From the cell containing the given text, extract its center point as (x, y) coordinate. 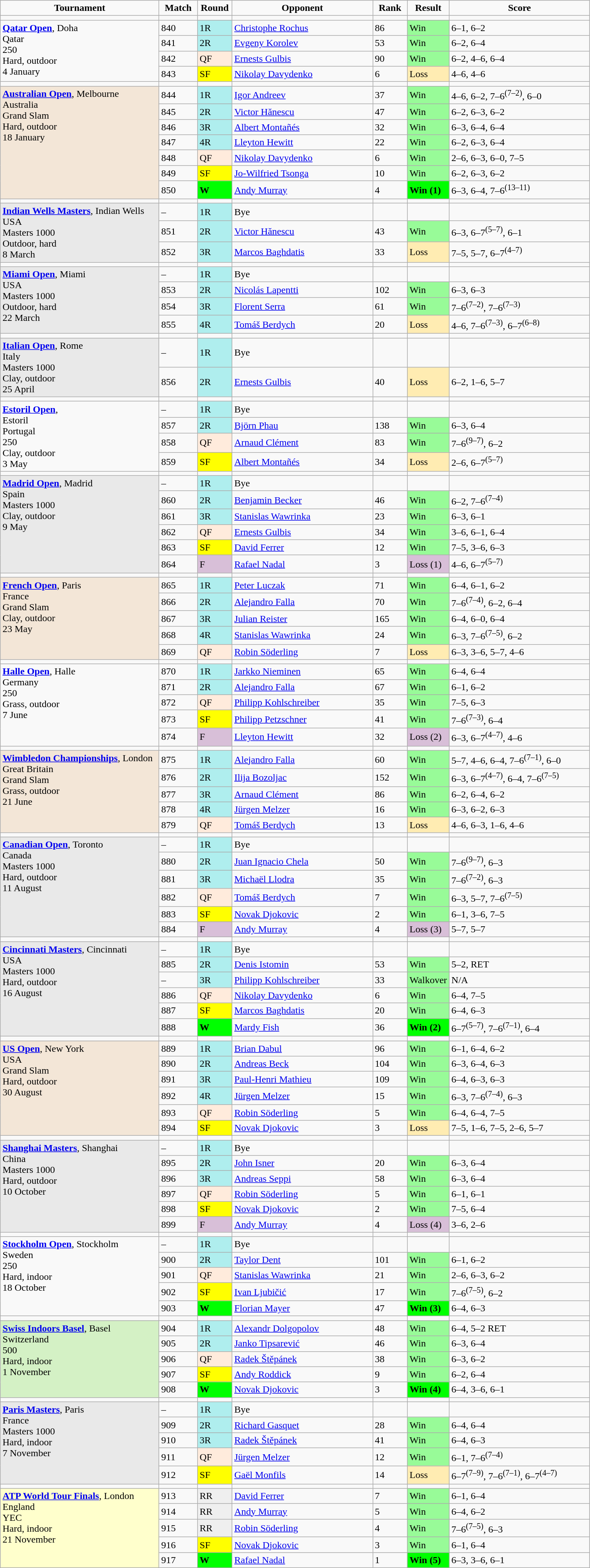
50 (390, 861)
4–6, 6–3, 1–6, 4–6 (519, 825)
37 (390, 95)
Taylor Dent (302, 1260)
Estoril Open, Estoril Portugal 250 Clay, outdoor 3 May (80, 436)
101 (390, 1260)
6–3, 6–3 (519, 290)
Gaël Monfils (302, 1475)
908 (178, 1390)
860 (178, 500)
874 (178, 737)
841 (178, 43)
Ivan Ljubičić (302, 1292)
Jarkko Nieminen (302, 672)
6–7(7–9), 7–6(7–1), 6–7(4–7) (519, 1475)
102 (390, 290)
6–4, 6–4, 7–5 (519, 1112)
5–2, RET (519, 965)
842 (178, 59)
7–6(9–7), 6–2 (519, 443)
856 (178, 382)
905 (178, 1344)
904 (178, 1328)
Peter Luczak (302, 585)
Halle Open, Halle Germany 250 Grass, outdoor 7 June (80, 705)
Nicolás Lapentti (302, 290)
Loss (4) (428, 1225)
911 (178, 1457)
906 (178, 1359)
6–7(5–7), 7–6(7–1), 6–4 (519, 1028)
6–3, 6–4, 6–3 (519, 1064)
4–6, 6–2, 7–6(7–2), 6–0 (519, 95)
Loss (3) (428, 929)
Andreas Beck (302, 1064)
Cincinnati Masters, Cincinnati USA Masters 1000 Hard, outdoor 16 August (80, 989)
2–6, 6–3, 6–0, 7–5 (519, 158)
6–2, 4–6, 6–4 (519, 59)
6–1, 7–6(7–4) (519, 1457)
891 (178, 1079)
6–1, 6–4, 6–2 (519, 1049)
Australian Open, Melbourne Australia Grand Slam Hard, outdoor 18 January (80, 142)
859 (178, 462)
865 (178, 585)
6–3, 3–6, 6–1 (519, 1560)
855 (178, 324)
6–3, 6–2, 6–3 (519, 810)
857 (178, 425)
876 (178, 777)
6–3, 6–7(4–7), 4–6 (519, 737)
40 (390, 382)
Juan Ignacio Chela (302, 861)
877 (178, 794)
5–7, 4–6, 6–4, 7–6(7–1), 6–0 (519, 760)
852 (178, 252)
Win (3) (428, 1308)
895 (178, 1163)
903 (178, 1308)
13 (390, 825)
6–2, 6–4, 6–2 (519, 794)
Swiss Indoors Basel, Basel Switzerland 500 Hard, indoor 1 November (80, 1359)
36 (390, 1028)
67 (390, 687)
3–6, 2–6 (519, 1225)
851 (178, 231)
7–6(7–5), 6–3 (519, 1528)
892 (178, 1096)
6–2, 6–3, 6–4 (519, 142)
850 (178, 190)
898 (178, 1209)
Result (428, 8)
23 (390, 517)
889 (178, 1049)
867 (178, 618)
6–4, 6–0, 6–4 (519, 618)
Qatar Open, Doha Qatar 250 Hard, outdoor 4 January (80, 51)
Match (178, 8)
Win (1) (428, 190)
65 (390, 672)
900 (178, 1260)
Shanghai Masters, Shanghai China Masters 1000 Hard, outdoor 10 October (80, 1186)
Benjamin Becker (302, 500)
886 (178, 995)
Florent Serra (302, 307)
Mardy Fish (302, 1028)
7–6(7–5), 6–2 (519, 1292)
Björn Phau (302, 425)
881 (178, 879)
Stockholm Open, Stockholm Sweden 250 Hard, indoor 18 October (80, 1276)
165 (390, 618)
60 (390, 760)
2–6, 6–3, 6–2 (519, 1275)
878 (178, 810)
7–5, 5–7, 6–7(4–7) (519, 252)
847 (178, 142)
N/A (519, 980)
14 (390, 1475)
6–3, 6–1 (519, 517)
Win (4) (428, 1390)
3–6, 6–1, 6–4 (519, 532)
138 (390, 425)
6–1, 6–1 (519, 1194)
7–5, 1–6, 7–5, 2–6, 5–7 (519, 1128)
Walkover (428, 980)
Win (2) (428, 1028)
6–3, 6–7(5–7), 6–1 (519, 231)
Paul-Henri Mathieu (302, 1079)
4–6, 7–6(7–3), 6–7(6–8) (519, 324)
Canadian Open, Toronto Canada Masters 1000 Hard, outdoor 11 August (80, 887)
7–6(7–2), 7–6(7–3) (519, 307)
848 (178, 158)
Indian Wells Masters, Indian Wells USA Masters 1000 Outdoor, hard 8 March (80, 233)
845 (178, 112)
61 (390, 307)
70 (390, 602)
846 (178, 127)
843 (178, 74)
7–6(7–2), 6–3 (519, 879)
912 (178, 1475)
6–4, 3–6, 6–1 (519, 1390)
Round (215, 8)
43 (390, 231)
6–3, 7–6(7–5), 6–2 (519, 635)
6–4, 6–2 (519, 1511)
Florian Mayer (302, 1308)
16 (390, 810)
7–5, 6–3 (519, 702)
Evgeny Korolev (302, 43)
4–6, 6–7(5–7) (519, 564)
Ilija Bozoljac (302, 777)
875 (178, 760)
880 (178, 861)
854 (178, 307)
853 (178, 290)
849 (178, 173)
6–3, 6–4, 7–6(13–11) (519, 190)
71 (390, 585)
879 (178, 825)
Brian Dabul (302, 1049)
909 (178, 1425)
6–3, 6–2 (519, 1359)
10 (390, 173)
Christophe Rochus (302, 28)
9 (390, 1374)
Score (519, 8)
Andy Roddick (302, 1374)
6–4, 7–5 (519, 995)
Julian Reister (302, 618)
916 (178, 1545)
869 (178, 652)
866 (178, 602)
873 (178, 719)
Loss (2) (428, 737)
6–1, 3–6, 7–5 (519, 914)
887 (178, 1011)
901 (178, 1275)
Italian Open, Rome Italy Masters 1000 Clay, outdoor 25 April (80, 367)
48 (390, 1328)
Rank (390, 8)
7–6(9–7), 6–3 (519, 861)
915 (178, 1528)
7–5, 3–6, 6–3 (519, 547)
870 (178, 672)
7–5, 6–4 (519, 1209)
Igor Andreev (302, 95)
22 (390, 142)
907 (178, 1374)
Andreas Seppi (302, 1179)
862 (178, 532)
872 (178, 702)
902 (178, 1292)
90 (390, 59)
6–4, 5–2 RET (519, 1328)
861 (178, 517)
882 (178, 898)
864 (178, 564)
4–6, 4–6 (519, 74)
914 (178, 1511)
96 (390, 1049)
6–4, 6–3, 6–3 (519, 1079)
US Open, New York USA Grand Slam Hard, outdoor 30 August (80, 1088)
890 (178, 1064)
885 (178, 965)
17 (390, 1292)
2–6, 6–7(5–7) (519, 462)
913 (178, 1496)
Tournament (80, 8)
6–3, 6–7(4–7), 6–4, 7–6(7–5) (519, 777)
28 (390, 1425)
6–4, 6–1, 6–2 (519, 585)
6–3, 6–4, 6–4 (519, 127)
863 (178, 547)
894 (178, 1128)
Alexandr Dolgopolov (302, 1328)
Paris Masters, Paris France Masters 1000 Hard, indoor 7 November (80, 1442)
Jo-Wilfried Tsonga (302, 173)
21 (390, 1275)
Philipp Petzschner (302, 719)
897 (178, 1194)
871 (178, 687)
ATP World Tour Finals, London England YEC Hard, indoor 21 November (80, 1528)
6–3, 3–6, 5–7, 4–6 (519, 652)
French Open, Paris France Grand Slam Clay, outdoor 23 May (80, 618)
83 (390, 443)
6–3, 7–6(7–4), 6–3 (519, 1096)
1 (390, 1560)
Miami Open, Miami USA Masters 1000 Outdoor, hard 22 March (80, 300)
868 (178, 635)
858 (178, 443)
58 (390, 1179)
840 (178, 28)
Win (5) (428, 1560)
Opponent (302, 8)
24 (390, 635)
7–6(7–3), 6–4 (519, 719)
Wimbledon Championships, London Great Britain Grand Slam Grass, outdoor 21 June (80, 791)
6–2, 7–6(7–4) (519, 500)
6–2, 1–6, 5–7 (519, 382)
John Isner (302, 1163)
893 (178, 1112)
Madrid Open, Madrid Spain Masters 1000 Clay, outdoor 9 May (80, 524)
910 (178, 1440)
38 (390, 1359)
917 (178, 1560)
844 (178, 95)
Michaël Llodra (302, 879)
Janko Tipsarević (302, 1344)
15 (390, 1096)
152 (390, 777)
883 (178, 914)
Denis Istomin (302, 965)
884 (178, 929)
109 (390, 1079)
7–6(7–4), 6–2, 6–4 (519, 602)
899 (178, 1225)
888 (178, 1028)
896 (178, 1179)
6–3, 5–7, 7–6(7–5) (519, 898)
5–7, 5–7 (519, 929)
Richard Gasquet (302, 1425)
104 (390, 1064)
Loss (1) (428, 564)
